Pinpoint the cell where the given text exists, returning its (X, Y) midpoint coordinate. 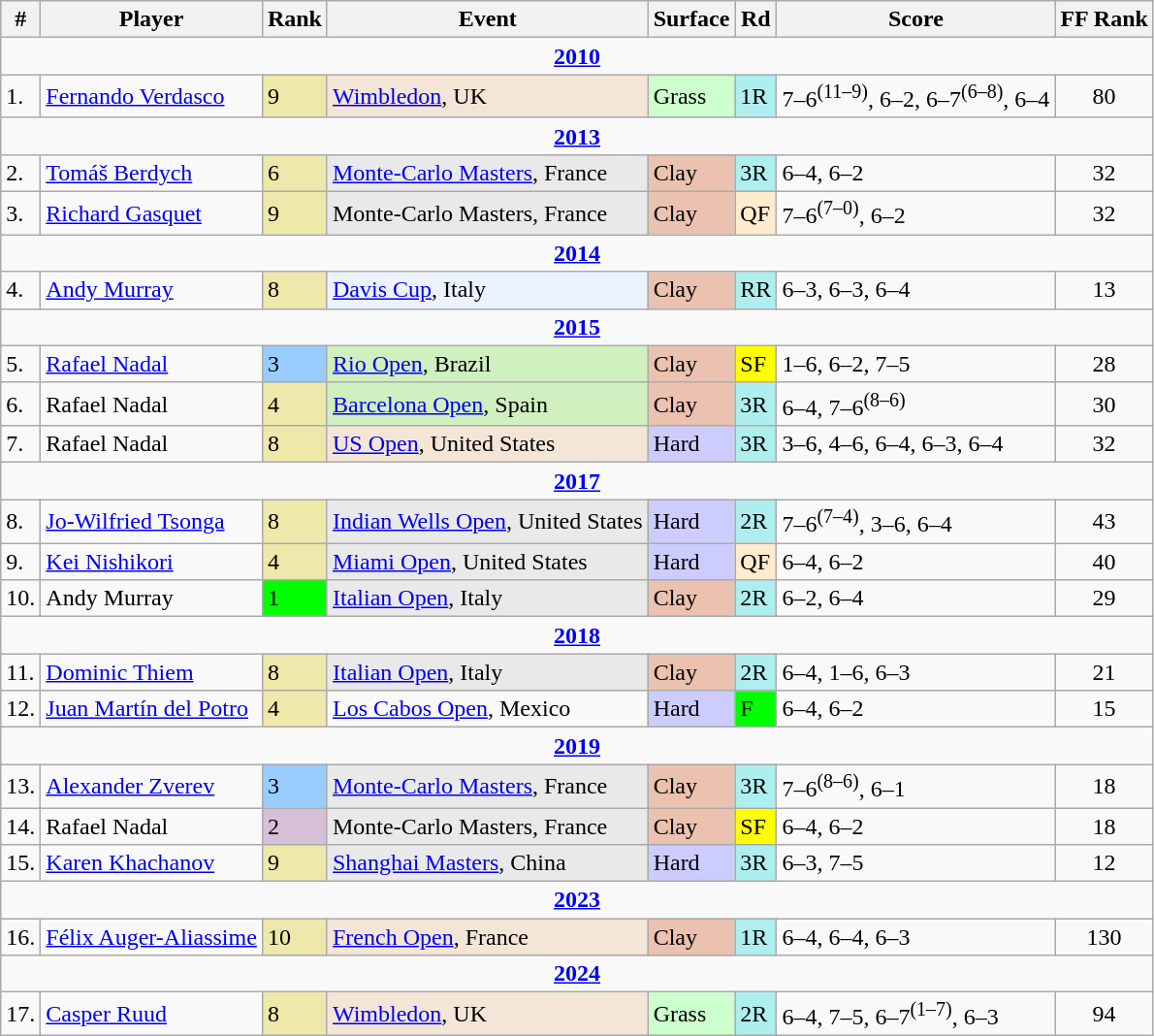
Kei Nishikori (151, 562)
Los Cabos Open, Mexico (487, 709)
7–6(7–0), 6–2 (915, 213)
Casper Ruud (151, 1015)
1–6, 6–2, 7–5 (915, 364)
Félix Auger-Aliassime (151, 937)
15. (21, 863)
13. (21, 786)
1. (21, 97)
F (756, 709)
12. (21, 709)
40 (1105, 562)
130 (1105, 937)
6–4, 1–6, 6–3 (915, 672)
6–4, 7–6(8–6) (915, 404)
2023 (578, 900)
Richard Gasquet (151, 213)
2017 (578, 481)
6–4, 7–5, 6–7(1–7), 6–3 (915, 1015)
Event (487, 19)
6–3, 7–5 (915, 863)
2014 (578, 253)
Karen Khachanov (151, 863)
# (21, 19)
Miami Open, United States (487, 562)
21 (1105, 672)
12 (1105, 863)
Rank (295, 19)
28 (1105, 364)
5. (21, 364)
43 (1105, 522)
94 (1105, 1015)
6 (295, 173)
7–6(11–9), 6–2, 6–7(6–8), 6–4 (915, 97)
Indian Wells Open, United States (487, 522)
2013 (578, 136)
9. (21, 562)
US Open, United States (487, 444)
Shanghai Masters, China (487, 863)
2 (295, 826)
29 (1105, 599)
6–4, 6–4, 6–3 (915, 937)
Juan Martín del Potro (151, 709)
Rio Open, Brazil (487, 364)
2. (21, 173)
6–2, 6–4 (915, 599)
7–6(8–6), 6–1 (915, 786)
3. (21, 213)
15 (1105, 709)
FF Rank (1105, 19)
80 (1105, 97)
Score (915, 19)
4. (21, 290)
3–6, 4–6, 6–4, 6–3, 6–4 (915, 444)
Alexander Zverev (151, 786)
Tomáš Berdych (151, 173)
10 (295, 937)
2010 (578, 56)
2024 (578, 974)
Jo-Wilfried Tsonga (151, 522)
Davis Cup, Italy (487, 290)
2018 (578, 635)
Fernando Verdasco (151, 97)
Player (151, 19)
30 (1105, 404)
6. (21, 404)
16. (21, 937)
7. (21, 444)
14. (21, 826)
Dominic Thiem (151, 672)
2019 (578, 746)
6–3, 6–3, 6–4 (915, 290)
11. (21, 672)
Barcelona Open, Spain (487, 404)
French Open, France (487, 937)
1 (295, 599)
17. (21, 1015)
RR (756, 290)
Rd (756, 19)
13 (1105, 290)
8. (21, 522)
2015 (578, 327)
7–6(7–4), 3–6, 6–4 (915, 522)
10. (21, 599)
Surface (691, 19)
